From the cell containing the given text, extract its center point as (x, y) coordinate. 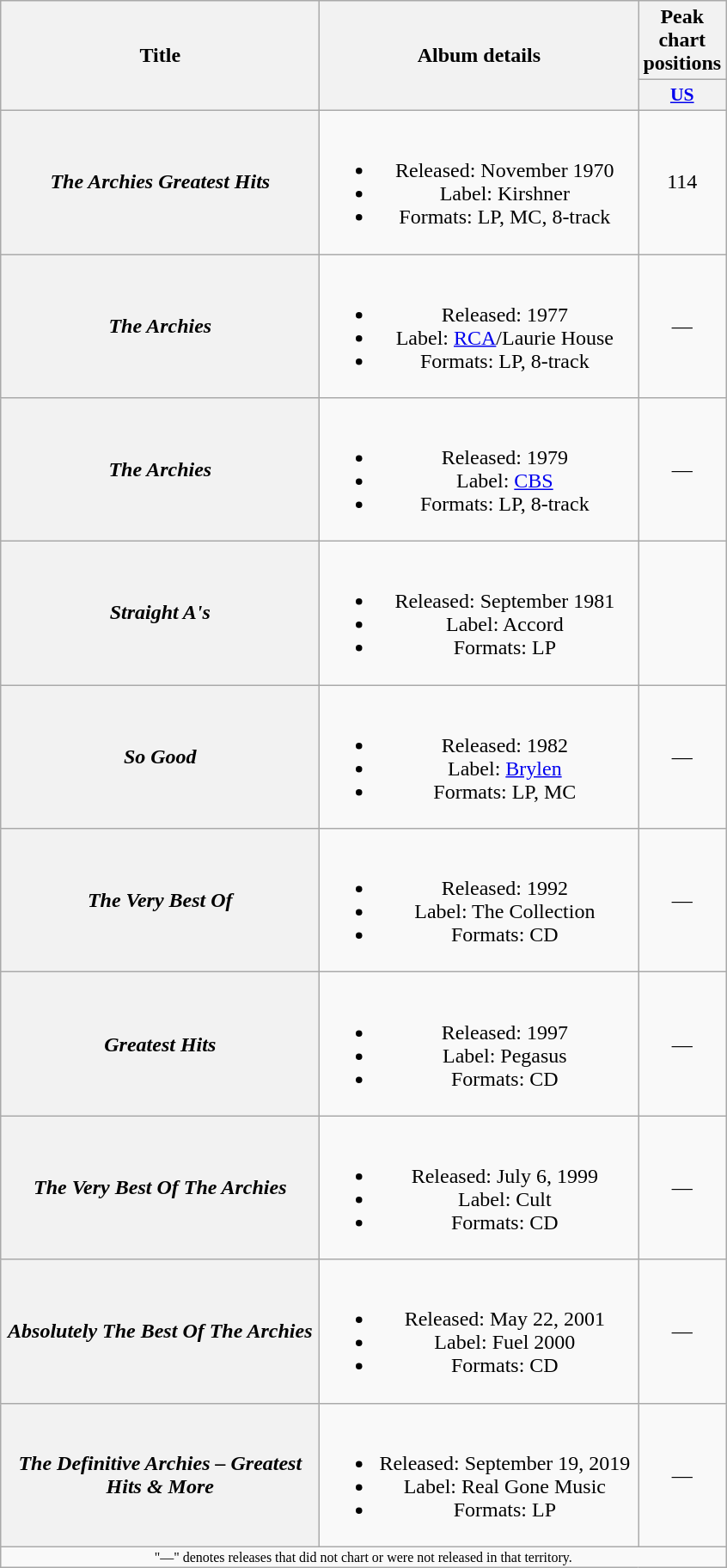
Released: 1979Label: CBSFormats: LP, 8-track (480, 469)
Peak chart positions (682, 40)
Released: November 1970Label: KirshnerFormats: LP, MC, 8-track (480, 182)
The Very Best Of (160, 901)
US (682, 95)
Greatest Hits (160, 1044)
Released: May 22, 2001Label: Fuel 2000Formats: CD (480, 1331)
Title (160, 56)
Released: 1992Label: The CollectionFormats: CD (480, 901)
Released: 1982Label: BrylenFormats: LP, MC (480, 756)
114 (682, 182)
Released: 1997Label: PegasusFormats: CD (480, 1044)
Released: September 1981Label: AccordFormats: LP (480, 614)
Released: 1977Label: RCA/Laurie HouseFormats: LP, 8-track (480, 327)
Straight A's (160, 614)
The Archies Greatest Hits (160, 182)
"—" denotes releases that did not chart or were not released in that territory. (363, 1557)
So Good (160, 756)
The Very Best Of The Archies (160, 1188)
The Definitive Archies – Greatest Hits & More (160, 1475)
Released: July 6, 1999Label: CultFormats: CD (480, 1188)
Absolutely The Best Of The Archies (160, 1331)
Released: September 19, 2019Label: Real Gone MusicFormats: LP (480, 1475)
Album details (480, 56)
